Search for the cell housing the specified text and yield its (X, Y) center coordinate. 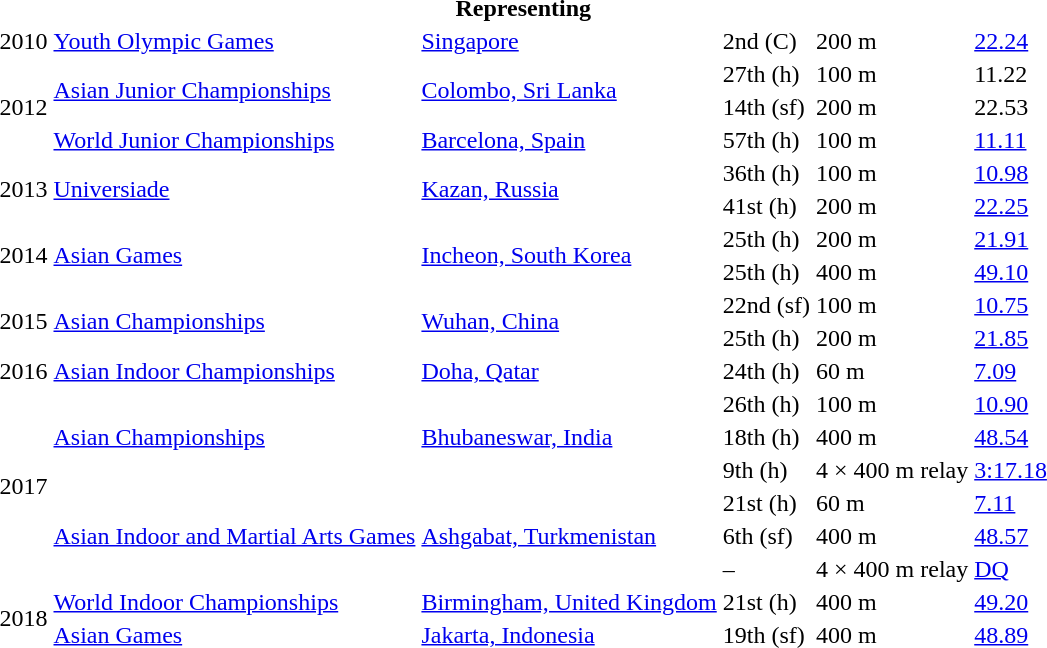
Asian Indoor and Martial Arts Games (234, 536)
26th (h) (766, 404)
6th (sf) (766, 536)
Singapore (569, 41)
27th (h) (766, 74)
Doha, Qatar (569, 371)
41st (h) (766, 206)
57th (h) (766, 140)
14th (sf) (766, 107)
Universiade (234, 190)
Youth Olympic Games (234, 41)
Birmingham, United Kingdom (569, 602)
– (766, 569)
Asian Indoor Championships (234, 371)
Bhubaneswar, India (569, 437)
Barcelona, Spain (569, 140)
22nd (sf) (766, 305)
9th (h) (766, 470)
Ashgabat, Turkmenistan (569, 536)
Kazan, Russia (569, 190)
Asian Games (234, 256)
18th (h) (766, 437)
2nd (C) (766, 41)
World Junior Championships (234, 140)
World Indoor Championships (234, 602)
36th (h) (766, 173)
Incheon, South Korea (569, 256)
Colombo, Sri Lanka (569, 90)
Wuhan, China (569, 322)
24th (h) (766, 371)
Asian Junior Championships (234, 90)
